Identify which cell holds the provided text, then report its [X, Y] central coordinate. 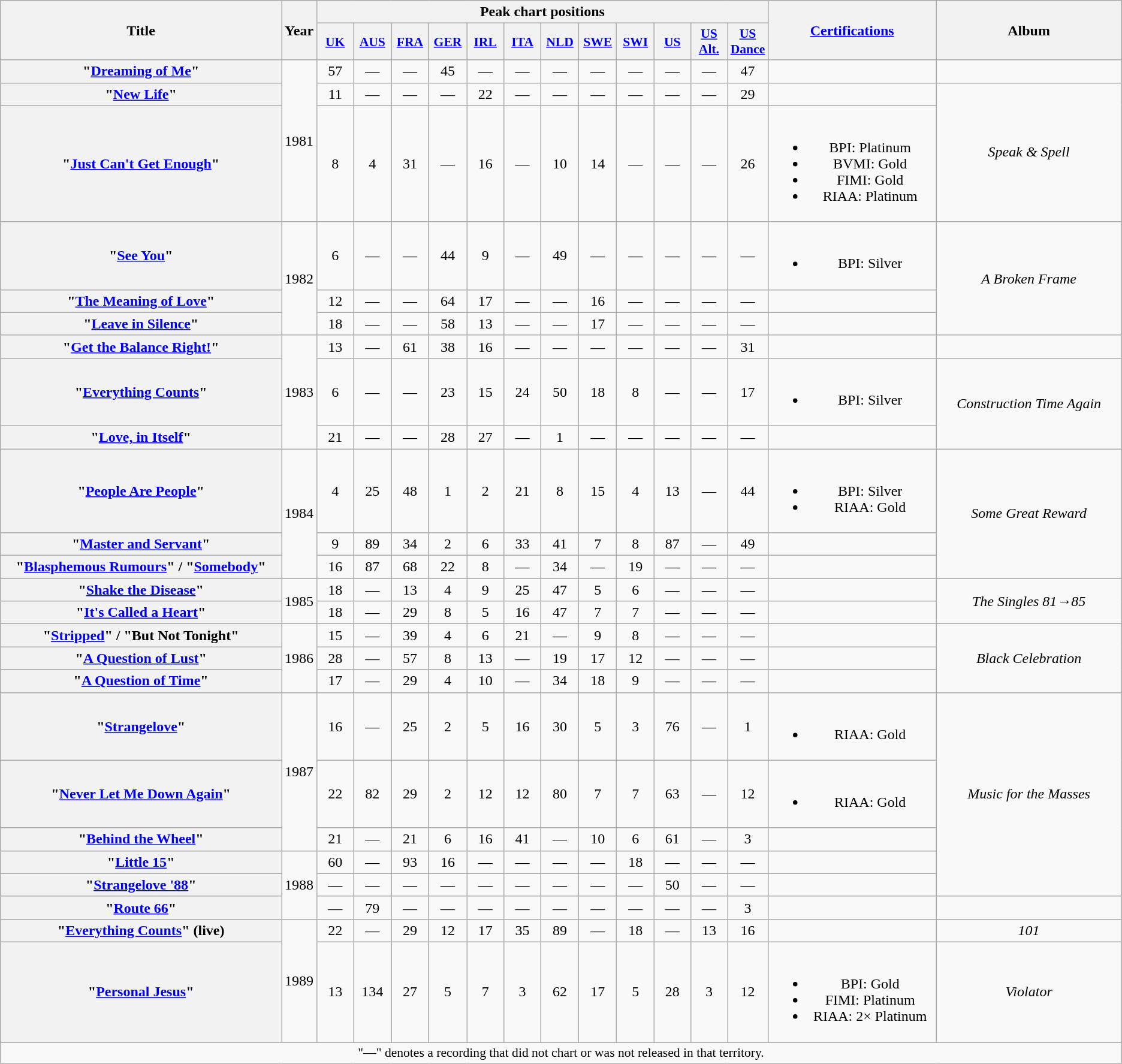
SWI [635, 42]
BPI: SilverRIAA: Gold [852, 490]
AUS [373, 42]
11 [336, 94]
1989 [300, 981]
"—" denotes a recording that did not chart or was not released in that territory. [561, 1053]
"A Question of Time" [141, 681]
39 [410, 635]
BPI: GoldFIMI: PlatinumRIAA: 2× Platinum [852, 991]
79 [373, 908]
"Route 66" [141, 908]
FRA [410, 42]
"Never Let Me Down Again" [141, 794]
"People Are People" [141, 490]
Violator [1028, 991]
76 [672, 727]
30 [560, 727]
Certifications [852, 30]
Music for the Masses [1028, 794]
"Leave in Silence" [141, 324]
1983 [300, 392]
A Broken Frame [1028, 278]
48 [410, 490]
"Everything Counts" [141, 392]
Peak chart positions [543, 12]
Title [141, 30]
"Get the Balance Right!" [141, 346]
"A Question of Lust" [141, 658]
45 [447, 71]
1988 [300, 885]
"Everything Counts" (live) [141, 930]
60 [336, 862]
NLD [560, 42]
Construction Time Again [1028, 403]
"Just Can't Get Enough" [141, 164]
1984 [300, 513]
Black Celebration [1028, 658]
USAlt. [709, 42]
Some Great Reward [1028, 513]
UK [336, 42]
"Shake the Disease" [141, 590]
82 [373, 794]
14 [598, 164]
"Stripped" / "But Not Tonight" [141, 635]
Year [300, 30]
35 [523, 930]
GER [447, 42]
38 [447, 346]
134 [373, 991]
ITA [523, 42]
101 [1028, 930]
The Singles 81→85 [1028, 601]
Album [1028, 30]
1985 [300, 601]
Speak & Spell [1028, 152]
"Personal Jesus" [141, 991]
68 [410, 567]
"It's Called a Heart" [141, 613]
1986 [300, 658]
USDance [748, 42]
"Little 15" [141, 862]
64 [447, 301]
24 [523, 392]
1982 [300, 278]
23 [447, 392]
"See You" [141, 255]
33 [523, 544]
"Behind the Wheel" [141, 839]
"Master and Servant" [141, 544]
US [672, 42]
"Strangelove '88" [141, 885]
"Love, in Itself" [141, 437]
BPI: PlatinumBVMI: GoldFIMI: GoldRIAA: Platinum [852, 164]
26 [748, 164]
"New Life" [141, 94]
80 [560, 794]
"Blasphemous Rumours" / "Somebody" [141, 567]
"The Meaning of Love" [141, 301]
IRL [485, 42]
"Strangelove" [141, 727]
93 [410, 862]
1987 [300, 771]
SWE [598, 42]
1981 [300, 141]
"Dreaming of Me" [141, 71]
58 [447, 324]
62 [560, 991]
63 [672, 794]
